Search for the cell housing the specified text and yield its [X, Y] center coordinate. 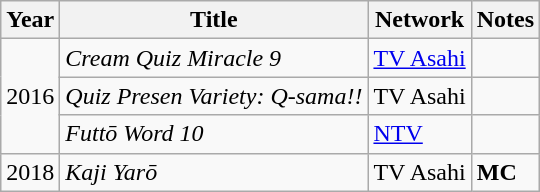
Notes [505, 20]
Futtō Word 10 [214, 134]
2018 [30, 172]
Kaji Yarō [214, 172]
MC [505, 172]
Title [214, 20]
Quiz Presen Variety: Q-sama!! [214, 96]
2016 [30, 96]
NTV [420, 134]
Year [30, 20]
Cream Quiz Miracle 9 [214, 58]
Network [420, 20]
